Search for the cell housing the specified text and yield its (X, Y) center coordinate. 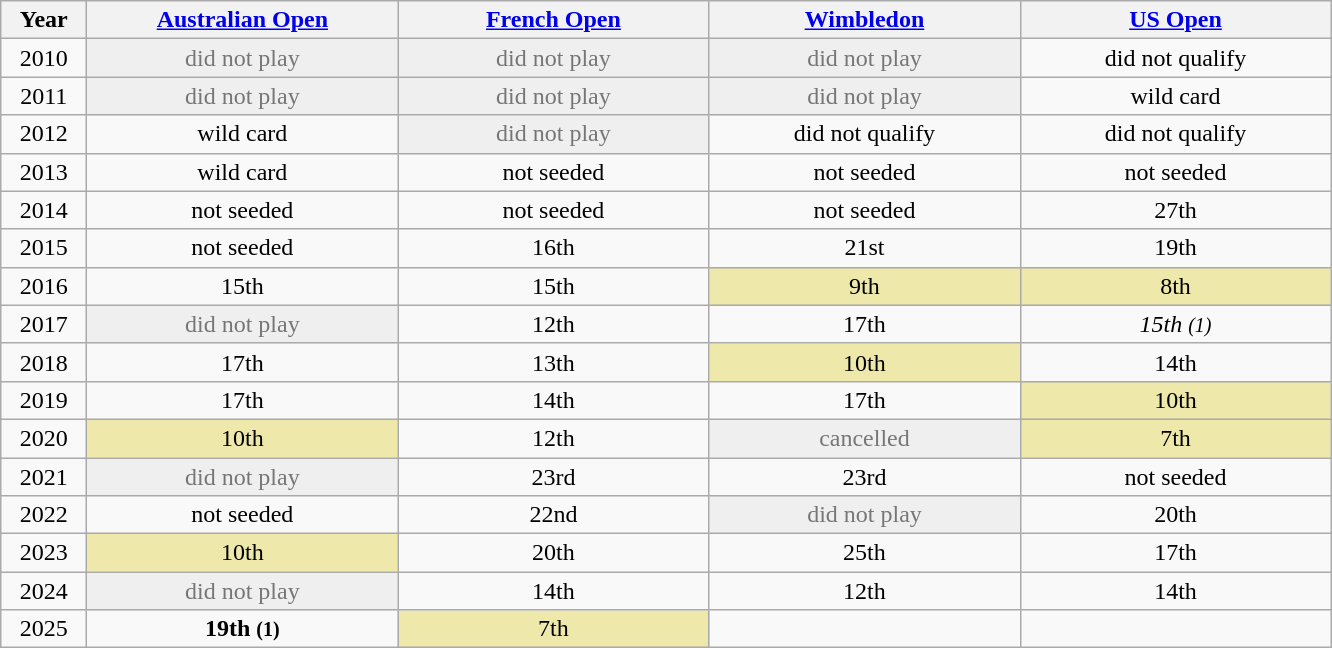
2017 (44, 324)
21st (864, 248)
16th (554, 248)
2010 (44, 58)
2015 (44, 248)
2013 (44, 172)
2011 (44, 96)
22nd (554, 515)
2016 (44, 286)
2012 (44, 134)
8th (1176, 286)
French Open (554, 20)
2020 (44, 438)
Year (44, 20)
US Open (1176, 20)
Wimbledon (864, 20)
2023 (44, 553)
19th (1176, 248)
2022 (44, 515)
2025 (44, 629)
2014 (44, 210)
cancelled (864, 438)
13th (554, 362)
Australian Open (242, 20)
27th (1176, 210)
25th (864, 553)
2024 (44, 591)
2018 (44, 362)
15th (1) (1176, 324)
2021 (44, 477)
2019 (44, 400)
9th (864, 286)
19th (1) (242, 629)
